Determine the [x, y] coordinate at the center of the cell enclosing the given text.  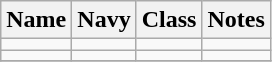
Name [36, 20]
Class [169, 20]
Navy [104, 20]
Notes [236, 20]
